Output the (x, y) coordinate of the center of the cell containing the given text.  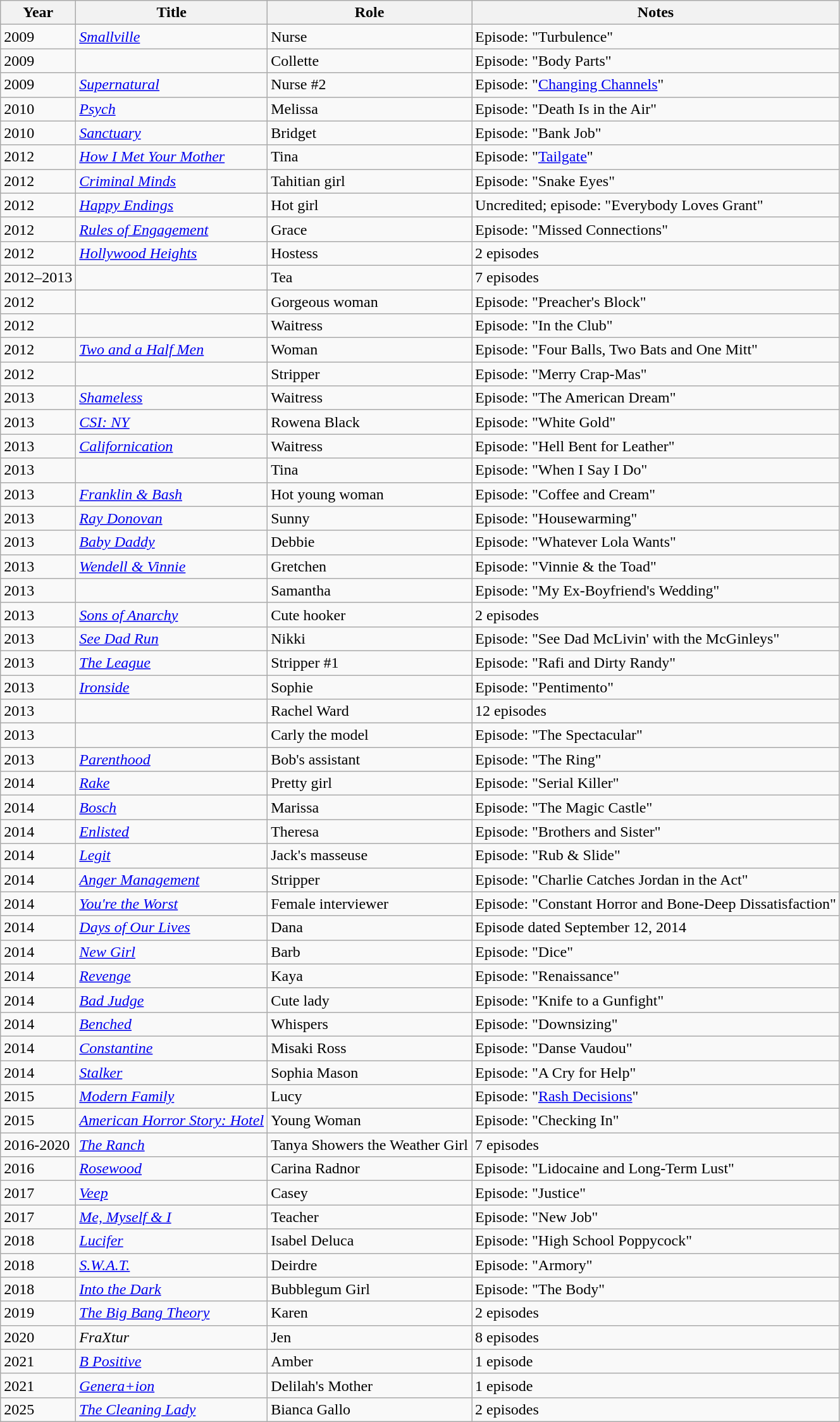
8 episodes (656, 1337)
Debbie (369, 542)
Legit (172, 856)
The Ranch (172, 1145)
Cute hooker (369, 614)
Anger Management (172, 880)
Collette (369, 61)
Episode: "Knife to a Gunfight" (656, 1000)
Jen (369, 1337)
Episode: "Constant Horror and Bone-Deep Dissatisfaction" (656, 904)
12 episodes (656, 711)
Episode: "The Spectacular" (656, 735)
The Cleaning Lady (172, 1409)
New Girl (172, 952)
Episode: "Snake Eyes" (656, 181)
Episode: "Bank Job" (656, 133)
Modern Family (172, 1097)
Bob's assistant (369, 759)
Episode: "Checking In" (656, 1121)
Psych (172, 109)
Tanya Showers the Weather Girl (369, 1145)
Episode: "Death Is in the Air" (656, 109)
Lucy (369, 1097)
Tea (369, 277)
Smallville (172, 37)
2012–2013 (38, 277)
Kaya (369, 976)
2019 (38, 1313)
Episode: "Rash Decisions" (656, 1097)
Karen (369, 1313)
Episode: "Justice" (656, 1193)
FraXtur (172, 1337)
Stalker (172, 1073)
Bubblegum Girl (369, 1289)
Sophie (369, 687)
Ironside (172, 687)
Episode: "New Job" (656, 1217)
Bosch (172, 808)
Episode: "Pentimento" (656, 687)
See Dad Run (172, 639)
Bridget (369, 133)
Episode: "Four Balls, Two Bats and One Mitt" (656, 350)
Shameless (172, 398)
Pretty girl (369, 783)
Baby Daddy (172, 542)
Amber (369, 1361)
Episode: "Rub & Slide" (656, 856)
Constantine (172, 1048)
2016-2020 (38, 1145)
Episode: "The Ring" (656, 759)
Carly the model (369, 735)
Benched (172, 1024)
Nurse (369, 37)
Rules of Engagement (172, 229)
Theresa (369, 832)
Lucifer (172, 1241)
Into the Dark (172, 1289)
The Big Bang Theory (172, 1313)
Episode: "Changing Channels" (656, 85)
Rowena Black (369, 422)
Sons of Anarchy (172, 614)
Episode: "The American Dream" (656, 398)
Jack's masseuse (369, 856)
Casey (369, 1193)
Episode: "My Ex-Boyfriend's Wedding" (656, 590)
Episode: "Downsizing" (656, 1024)
Dana (369, 928)
Veep (172, 1193)
Deirdre (369, 1265)
Gretchen (369, 566)
Episode: "High School Poppycock" (656, 1241)
Stripper #1 (369, 663)
Episode: "Merry Crap-Mas" (656, 374)
Nurse #2 (369, 85)
Rachel Ward (369, 711)
Cute lady (369, 1000)
Marissa (369, 808)
Two and a Half Men (172, 350)
Teacher (369, 1217)
Episode: "Missed Connections" (656, 229)
Title (172, 13)
Woman (369, 350)
You're the Worst (172, 904)
Parenthood (172, 759)
Role (369, 13)
Ray Donovan (172, 518)
Young Woman (369, 1121)
Revenge (172, 976)
CSI: NY (172, 422)
Episode: "Serial Killer" (656, 783)
Nikki (369, 639)
Criminal Minds (172, 181)
Gorgeous woman (369, 302)
Hostess (369, 253)
Episode: "Coffee and Cream" (656, 494)
Episode: "Tailgate" (656, 157)
Genera+ion (172, 1385)
Bad Judge (172, 1000)
Isabel Deluca (369, 1241)
Episode: "Body Parts" (656, 61)
Episode: "Renaissance" (656, 976)
Episode: "Vinnie & the Toad" (656, 566)
Sanctuary (172, 133)
2025 (38, 1409)
Episode: "Hell Bent for Leather" (656, 446)
Me, Myself & I (172, 1217)
Days of Our Lives (172, 928)
Melissa (369, 109)
Enlisted (172, 832)
Uncredited; episode: "Everybody Loves Grant" (656, 205)
Happy Endings (172, 205)
Episode: "A Cry for Help" (656, 1073)
How I Met Your Mother (172, 157)
Episode: "Dice" (656, 952)
Episode: "Preacher's Block" (656, 302)
Episode: "Danse Vaudou" (656, 1048)
Episode: "Brothers and Sister" (656, 832)
Female interviewer (369, 904)
Samantha (369, 590)
2016 (38, 1169)
S.W.A.T. (172, 1265)
Episode dated September 12, 2014 (656, 928)
Episode: "Rafi and Dirty Randy" (656, 663)
Carina Radnor (369, 1169)
Tahitian girl (369, 181)
Episode: "Housewarming" (656, 518)
Episode: "In the Club" (656, 326)
Episode: "Charlie Catches Jordan in the Act" (656, 880)
Episode: "See Dad McLivin' with the McGinleys" (656, 639)
Episode: "The Body" (656, 1289)
Episode: "White Gold" (656, 422)
Episode: "When I Say I Do" (656, 470)
Sunny (369, 518)
Episode: "Armory" (656, 1265)
Episode: "Lidocaine and Long-Term Lust" (656, 1169)
Wendell & Vinnie (172, 566)
B Positive (172, 1361)
Franklin & Bash (172, 494)
Grace (369, 229)
Rosewood (172, 1169)
Bianca Gallo (369, 1409)
Hollywood Heights (172, 253)
Hot young woman (369, 494)
Barb (369, 952)
Supernatural (172, 85)
Year (38, 13)
2020 (38, 1337)
Whispers (369, 1024)
Episode: "Turbulence" (656, 37)
Misaki Ross (369, 1048)
Episode: "The Magic Castle" (656, 808)
Sophia Mason (369, 1073)
American Horror Story: Hotel (172, 1121)
Rake (172, 783)
Hot girl (369, 205)
Delilah's Mother (369, 1385)
Notes (656, 13)
Californication (172, 446)
Episode: "Whatever Lola Wants" (656, 542)
The League (172, 663)
